Capture the cell that displays the provided text and extract its (X, Y) central coordinate. 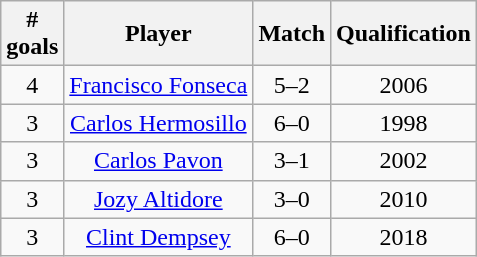
5–2 (292, 85)
2002 (404, 161)
3–1 (292, 161)
Clint Dempsey (158, 237)
Qualification (404, 34)
2006 (404, 85)
2010 (404, 199)
#goals (32, 34)
1998 (404, 123)
Carlos Hermosillo (158, 123)
Player (158, 34)
Francisco Fonseca (158, 85)
Carlos Pavon (158, 161)
3–0 (292, 199)
2018 (404, 237)
4 (32, 85)
Match (292, 34)
Jozy Altidore (158, 199)
